Return the [x, y] coordinate for the center point of the cell that contains the specified text.  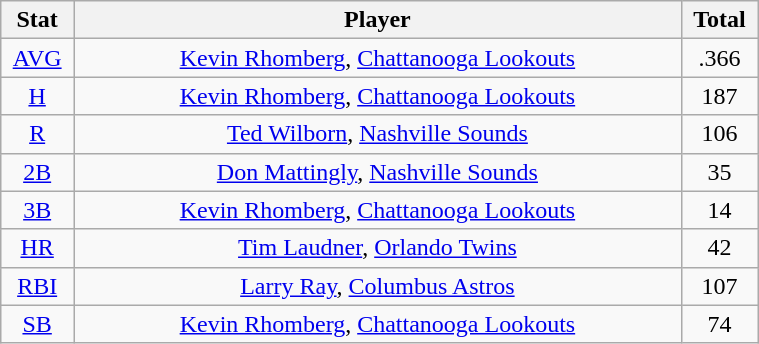
H [38, 96]
107 [719, 286]
187 [719, 96]
2B [38, 172]
AVG [38, 58]
Don Mattingly, Nashville Sounds [378, 172]
Player [378, 20]
R [38, 134]
Larry Ray, Columbus Astros [378, 286]
.366 [719, 58]
3B [38, 210]
106 [719, 134]
74 [719, 324]
SB [38, 324]
42 [719, 248]
RBI [38, 286]
HR [38, 248]
Stat [38, 20]
Tim Laudner, Orlando Twins [378, 248]
Ted Wilborn, Nashville Sounds [378, 134]
14 [719, 210]
Total [719, 20]
35 [719, 172]
